Detect which cell encompasses the target text, then output its [X, Y] center coordinate. 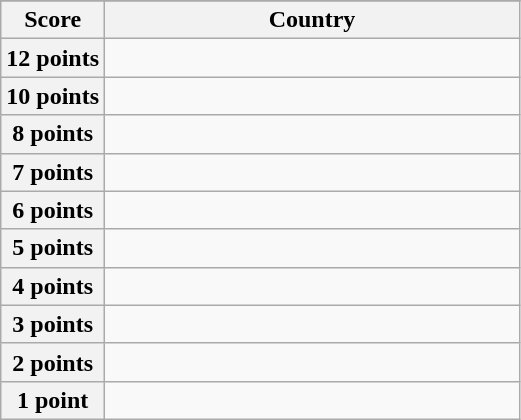
5 points [53, 248]
4 points [53, 286]
2 points [53, 362]
7 points [53, 172]
Country [312, 20]
3 points [53, 324]
10 points [53, 96]
8 points [53, 134]
12 points [53, 58]
Score [53, 20]
1 point [53, 400]
6 points [53, 210]
